From the cell containing the given text, extract its center point as [x, y] coordinate. 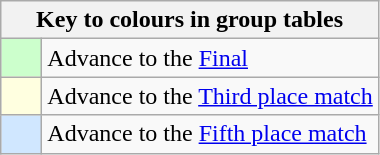
Advance to the Fifth place match [210, 134]
Advance to the Final [210, 58]
Advance to the Third place match [210, 96]
Key to colours in group tables [190, 20]
